Detect which cell encompasses the target text, then output its [x, y] center coordinate. 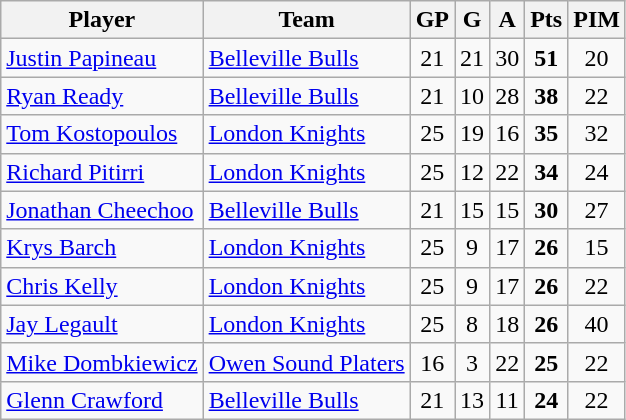
A [508, 20]
3 [472, 362]
Chris Kelly [102, 286]
Jonathan Cheechoo [102, 210]
Mike Dombkiewicz [102, 362]
51 [546, 58]
Jay Legault [102, 324]
Krys Barch [102, 248]
Justin Papineau [102, 58]
34 [546, 172]
20 [597, 58]
12 [472, 172]
8 [472, 324]
Ryan Ready [102, 96]
10 [472, 96]
38 [546, 96]
Glenn Crawford [102, 400]
Richard Pitirri [102, 172]
40 [597, 324]
Tom Kostopoulos [102, 134]
32 [597, 134]
G [472, 20]
18 [508, 324]
13 [472, 400]
PIM [597, 20]
GP [432, 20]
28 [508, 96]
Player [102, 20]
35 [546, 134]
11 [508, 400]
Team [306, 20]
27 [597, 210]
Owen Sound Platers [306, 362]
19 [472, 134]
Pts [546, 20]
